Detect which cell encompasses the target text, then output its (x, y) center coordinate. 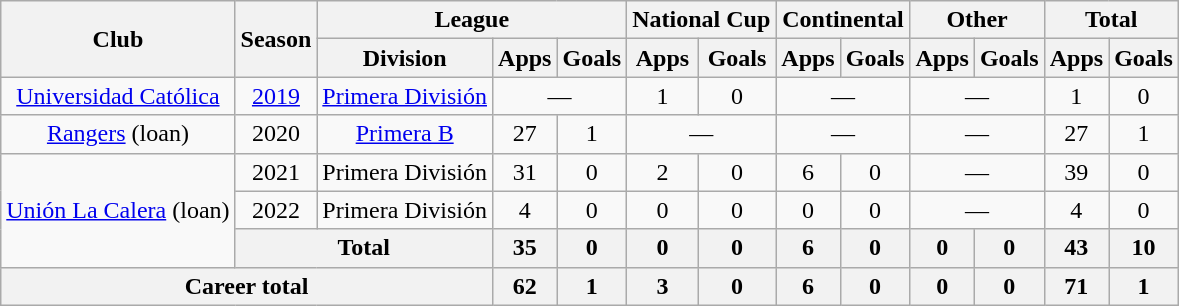
10 (1144, 248)
Continental (843, 20)
Unión La Calera (loan) (118, 210)
2 (663, 172)
Rangers (loan) (118, 134)
39 (1076, 172)
43 (1076, 248)
Universidad Católica (118, 96)
2021 (276, 172)
2019 (276, 96)
Primera B (405, 134)
35 (525, 248)
31 (525, 172)
League (472, 20)
71 (1076, 286)
National Cup (702, 20)
3 (663, 286)
Career total (247, 286)
Season (276, 39)
Club (118, 39)
2022 (276, 210)
62 (525, 286)
Division (405, 58)
2020 (276, 134)
Other (977, 20)
